From the cell containing the given text, extract its center point as (X, Y) coordinate. 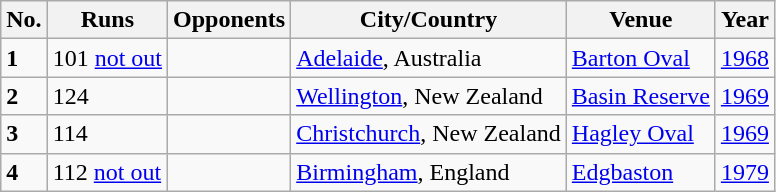
Wellington, New Zealand (429, 96)
114 (107, 134)
101 not out (107, 58)
3 (24, 134)
Runs (107, 20)
2 (24, 96)
1968 (744, 58)
1979 (744, 172)
Hagley Oval (640, 134)
Birmingham, England (429, 172)
No. (24, 20)
Basin Reserve (640, 96)
Christchurch, New Zealand (429, 134)
Year (744, 20)
112 not out (107, 172)
City/Country (429, 20)
1 (24, 58)
Venue (640, 20)
4 (24, 172)
Edgbaston (640, 172)
Opponents (230, 20)
Adelaide, Australia (429, 58)
Barton Oval (640, 58)
124 (107, 96)
